Scan for the cell matching the given text and deliver its [x, y] coordinate at center. 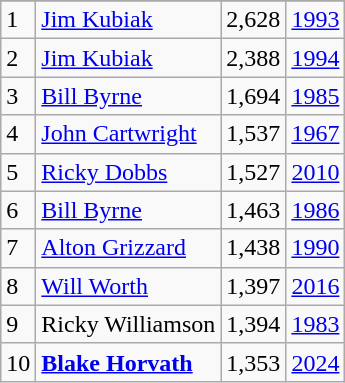
1990 [316, 248]
2 [18, 58]
Blake Horvath [128, 362]
2024 [316, 362]
1,527 [254, 172]
1983 [316, 324]
Will Worth [128, 286]
6 [18, 210]
1 [18, 20]
John Cartwright [128, 134]
Ricky Williamson [128, 324]
1,438 [254, 248]
Ricky Dobbs [128, 172]
1,353 [254, 362]
3 [18, 96]
4 [18, 134]
1993 [316, 20]
1,463 [254, 210]
2,388 [254, 58]
9 [18, 324]
1,694 [254, 96]
1,394 [254, 324]
Alton Grizzard [128, 248]
10 [18, 362]
2016 [316, 286]
1994 [316, 58]
2010 [316, 172]
1986 [316, 210]
8 [18, 286]
1,537 [254, 134]
1985 [316, 96]
5 [18, 172]
1967 [316, 134]
1,397 [254, 286]
2,628 [254, 20]
7 [18, 248]
